Return the [x, y] coordinate for the center point of the cell that contains the specified text.  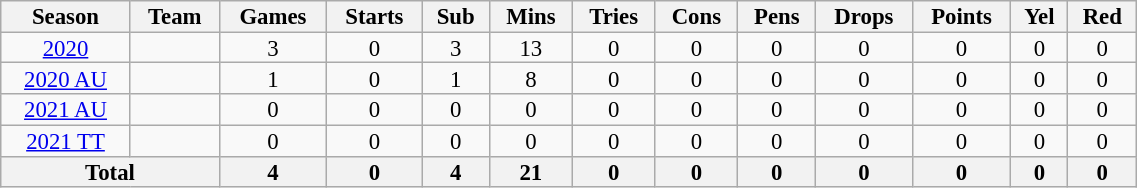
13 [530, 48]
Drops [864, 16]
Pens [777, 16]
Team [174, 16]
Tries [613, 16]
Sub [456, 16]
21 [530, 172]
2021 TT [66, 140]
Starts [374, 16]
Total [110, 172]
Cons [696, 16]
2021 AU [66, 110]
Red [1102, 16]
Yel [1040, 16]
Season [66, 16]
2020 AU [66, 78]
Games [273, 16]
2020 [66, 48]
Mins [530, 16]
8 [530, 78]
Points [962, 16]
